Identify which cell holds the provided text, then report its [X, Y] central coordinate. 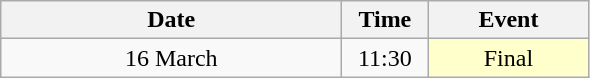
16 March [172, 58]
Event [508, 20]
Date [172, 20]
Time [385, 20]
11:30 [385, 58]
Final [508, 58]
